Output the (x, y) coordinate of the center of the cell containing the given text.  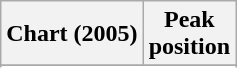
Peakposition (189, 34)
Chart (2005) (72, 34)
